Provide the (X, Y) coordinate of the cell's center where the given text is located.  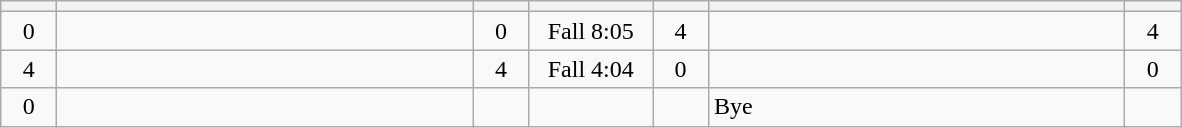
Fall 4:04 (591, 69)
Bye (917, 107)
Fall 8:05 (591, 31)
